Determine the [X, Y] coordinate at the center of the cell enclosing the given text.  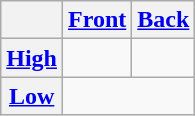
Back [164, 20]
High [32, 58]
Front [98, 20]
Low [32, 96]
